Return the [X, Y] coordinate for the center point of the cell that contains the specified text.  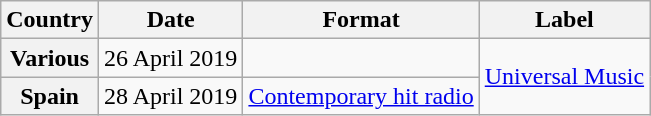
Spain [50, 96]
Format [361, 20]
Date [170, 20]
Contemporary hit radio [361, 96]
26 April 2019 [170, 58]
Country [50, 20]
Various [50, 58]
28 April 2019 [170, 96]
Universal Music [564, 77]
Label [564, 20]
